Locate the cell with the specified text and output its (X, Y) center coordinate. 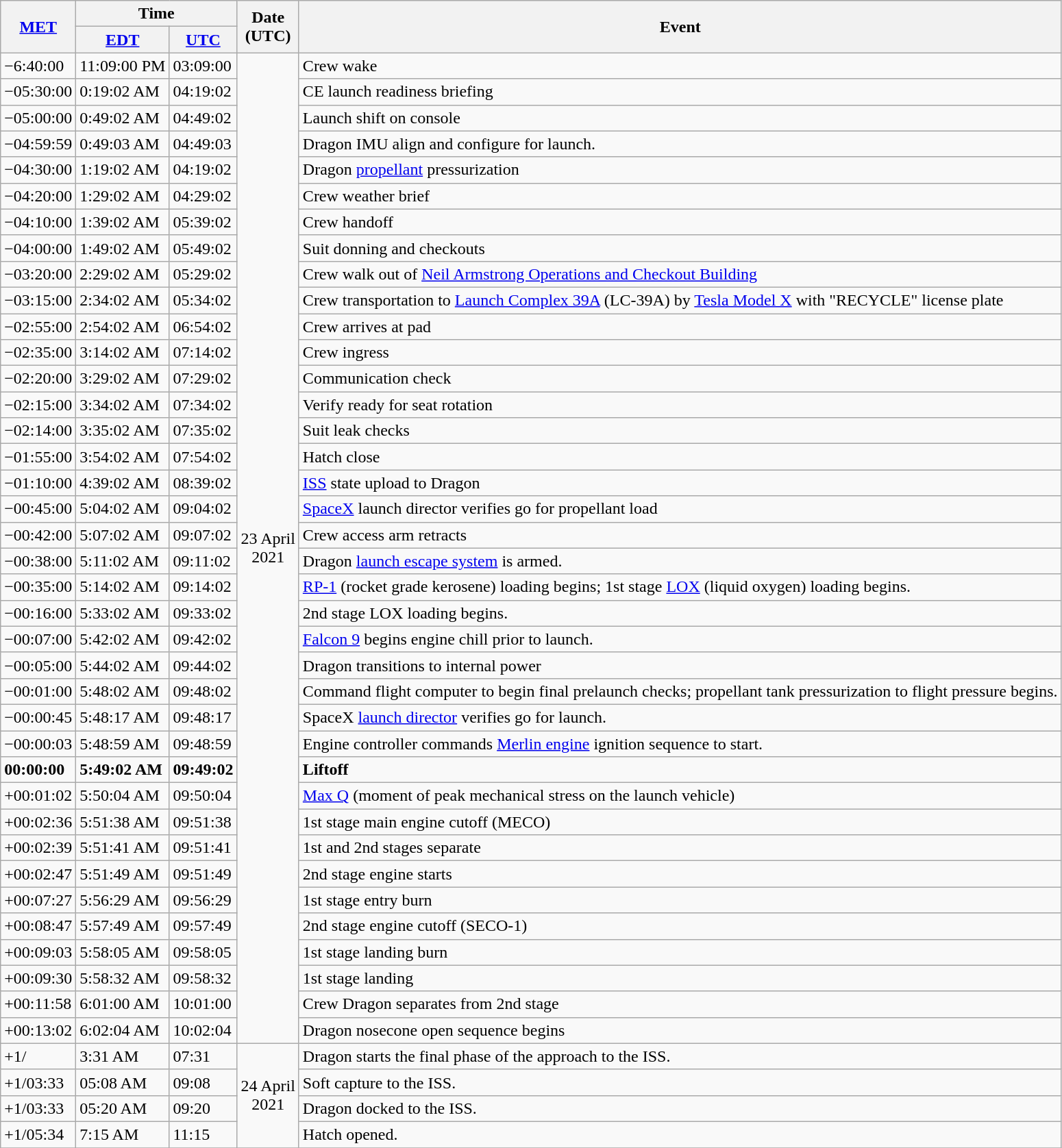
SpaceX launch director verifies go for launch. (680, 717)
−00:35:00 (38, 587)
Verify ready for seat rotation (680, 405)
08:39:02 (203, 483)
05:49:02 (203, 248)
07:29:02 (203, 379)
3:29:02 AM (123, 379)
09:58:32 (203, 978)
EDT (123, 40)
Suit leak checks (680, 431)
Dragon IMU align and configure for launch. (680, 144)
09:57:49 (203, 926)
−02:15:00 (38, 405)
−04:10:00 (38, 222)
0:19:02 AM (123, 92)
24 April2021 (268, 1095)
09:44:02 (203, 665)
RP-1 (rocket grade kerosene) loading begins; 1st stage LOX (liquid oxygen) loading begins. (680, 587)
1st stage landing (680, 978)
Suit donning and checkouts (680, 248)
04:49:03 (203, 144)
5:51:49 AM (123, 874)
11:09:00 PM (123, 66)
−04:00:00 (38, 248)
Dragon launch escape system is armed. (680, 561)
MET (38, 27)
1:49:02 AM (123, 248)
−02:14:00 (38, 431)
2:54:02 AM (123, 327)
05:34:02 (203, 300)
CE launch readiness briefing (680, 92)
−00:07:00 (38, 639)
+1/05:34 (38, 1134)
UTC (203, 40)
2:29:02 AM (123, 274)
5:48:59 AM (123, 743)
+00:11:58 (38, 1004)
Crew ingress (680, 353)
3:54:02 AM (123, 457)
Dragon starts the final phase of the approach to the ISS. (680, 1056)
−04:20:00 (38, 196)
Max Q (moment of peak mechanical stress on the launch vehicle) (680, 796)
5:11:02 AM (123, 561)
Communication check (680, 379)
05:29:02 (203, 274)
+00:08:47 (38, 926)
09:56:29 (203, 900)
5:48:17 AM (123, 717)
5:42:02 AM (123, 639)
07:34:02 (203, 405)
Falcon 9 begins engine chill prior to launch. (680, 639)
3:35:02 AM (123, 431)
1st stage landing burn (680, 952)
+00:09:30 (38, 978)
09:20 (203, 1108)
+00:02:36 (38, 822)
1st and 2nd stages separate (680, 848)
Command flight computer to begin final prelaunch checks; propellant tank pressurization to flight pressure begins. (680, 691)
09:14:02 (203, 587)
Crew handoff (680, 222)
3:31 AM (123, 1056)
Crew weather brief (680, 196)
1:29:02 AM (123, 196)
2nd stage LOX loading begins. (680, 613)
Hatch close (680, 457)
+00:09:03 (38, 952)
5:44:02 AM (123, 665)
09:48:17 (203, 717)
5:04:02 AM (123, 509)
SpaceX launch director verifies go for propellant load (680, 509)
09:48:02 (203, 691)
ISS state upload to Dragon (680, 483)
7:15 AM (123, 1134)
−01:55:00 (38, 457)
Date(UTC) (268, 27)
Soft capture to the ISS. (680, 1082)
−03:15:00 (38, 300)
09:08 (203, 1082)
−01:10:00 (38, 483)
Dragon nosecone open sequence begins (680, 1030)
09:49:02 (203, 770)
−03:20:00 (38, 274)
6:02:04 AM (123, 1030)
5:58:32 AM (123, 978)
Crew transportation to Launch Complex 39A (LC-39A) by Tesla Model X with "RECYCLE" license plate (680, 300)
Dragon docked to the ISS. (680, 1108)
+00:01:02 (38, 796)
Crew arrives at pad (680, 327)
−04:59:59 (38, 144)
07:31 (203, 1056)
−02:35:00 (38, 353)
Event (680, 27)
Crew walk out of Neil Armstrong Operations and Checkout Building (680, 274)
04:29:02 (203, 196)
−00:16:00 (38, 613)
Hatch opened. (680, 1134)
5:49:02 AM (123, 770)
5:58:05 AM (123, 952)
−05:30:00 (38, 92)
3:34:02 AM (123, 405)
5:33:02 AM (123, 613)
09:33:02 (203, 613)
4:39:02 AM (123, 483)
09:51:49 (203, 874)
6:01:00 AM (123, 1004)
1:19:02 AM (123, 170)
09:11:02 (203, 561)
0:49:03 AM (123, 144)
00:00:00 (38, 770)
−00:42:00 (38, 535)
1st stage entry burn (680, 900)
1:39:02 AM (123, 222)
09:50:04 (203, 796)
09:48:59 (203, 743)
07:54:02 (203, 457)
Liftoff (680, 770)
−00:05:00 (38, 665)
09:51:38 (203, 822)
23 April2021 (268, 548)
2:34:02 AM (123, 300)
5:57:49 AM (123, 926)
11:15 (203, 1134)
−02:20:00 (38, 379)
5:48:02 AM (123, 691)
1st stage main engine cutoff (MECO) (680, 822)
−00:38:00 (38, 561)
09:58:05 (203, 952)
5:14:02 AM (123, 587)
Engine controller commands Merlin engine ignition sequence to start. (680, 743)
+1/ (38, 1056)
07:14:02 (203, 353)
05:20 AM (123, 1108)
5:50:04 AM (123, 796)
−00:45:00 (38, 509)
06:54:02 (203, 327)
Dragon transitions to internal power (680, 665)
2nd stage engine starts (680, 874)
10:01:00 (203, 1004)
09:07:02 (203, 535)
5:51:41 AM (123, 848)
Crew wake (680, 66)
09:51:41 (203, 848)
0:49:02 AM (123, 118)
5:07:02 AM (123, 535)
Launch shift on console (680, 118)
2nd stage engine cutoff (SECO-1) (680, 926)
05:39:02 (203, 222)
Dragon propellant pressurization (680, 170)
Time (156, 14)
+00:07:27 (38, 900)
−02:55:00 (38, 327)
−05:00:00 (38, 118)
03:09:00 (203, 66)
−00:00:45 (38, 717)
09:42:02 (203, 639)
10:02:04 (203, 1030)
−04:30:00 (38, 170)
Crew access arm retracts (680, 535)
09:04:02 (203, 509)
+00:13:02 (38, 1030)
5:51:38 AM (123, 822)
07:35:02 (203, 431)
+00:02:47 (38, 874)
05:08 AM (123, 1082)
−6:40:00 (38, 66)
−00:01:00 (38, 691)
04:49:02 (203, 118)
+00:02:39 (38, 848)
3:14:02 AM (123, 353)
Crew Dragon separates from 2nd stage (680, 1004)
−00:00:03 (38, 743)
5:56:29 AM (123, 900)
